Capture the cell that displays the provided text and extract its [X, Y] central coordinate. 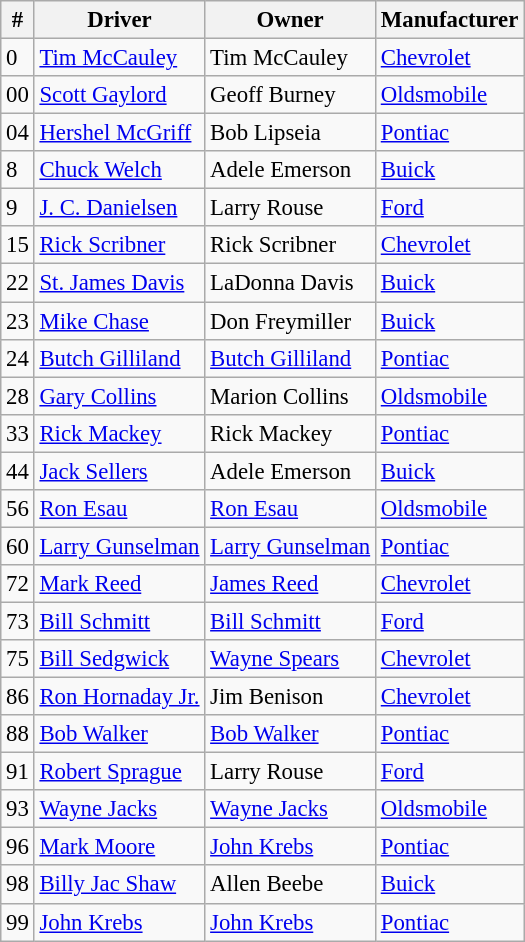
J. C. Danielsen [120, 208]
Marion Collins [290, 396]
93 [18, 809]
88 [18, 734]
99 [18, 922]
Chuck Welch [120, 170]
Geoff Burney [290, 95]
Jack Sellers [120, 471]
Owner [290, 20]
James Reed [290, 584]
96 [18, 847]
24 [18, 358]
Driver [120, 20]
22 [18, 283]
23 [18, 321]
Jim Benison [290, 697]
15 [18, 245]
Don Freymiller [290, 321]
98 [18, 885]
28 [18, 396]
04 [18, 133]
Allen Beebe [290, 885]
Robert Sprague [120, 772]
Mike Chase [120, 321]
Mark Moore [120, 847]
Ron Hornaday Jr. [120, 697]
75 [18, 659]
Mark Reed [120, 584]
9 [18, 208]
86 [18, 697]
72 [18, 584]
44 [18, 471]
Bill Sedgwick [120, 659]
Wayne Spears [290, 659]
Gary Collins [120, 396]
8 [18, 170]
Billy Jac Shaw [120, 885]
0 [18, 58]
Bob Lipseia [290, 133]
56 [18, 509]
Manufacturer [449, 20]
73 [18, 621]
LaDonna Davis [290, 283]
00 [18, 95]
St. James Davis [120, 283]
# [18, 20]
Scott Gaylord [120, 95]
33 [18, 433]
91 [18, 772]
60 [18, 546]
Hershel McGriff [120, 133]
